Extract the [X, Y] coordinate from the center of the cell holding the provided text.  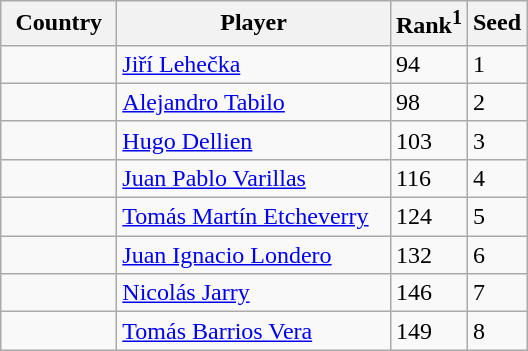
3 [496, 140]
149 [428, 331]
103 [428, 140]
98 [428, 102]
Tomás Martín Etcheverry [254, 217]
7 [496, 293]
124 [428, 217]
Nicolás Jarry [254, 293]
Juan Pablo Varillas [254, 178]
Player [254, 24]
Seed [496, 24]
2 [496, 102]
4 [496, 178]
1 [496, 64]
Rank1 [428, 24]
Country [59, 24]
132 [428, 255]
8 [496, 331]
116 [428, 178]
Alejandro Tabilo [254, 102]
6 [496, 255]
94 [428, 64]
Hugo Dellien [254, 140]
Juan Ignacio Londero [254, 255]
146 [428, 293]
Jiří Lehečka [254, 64]
Tomás Barrios Vera [254, 331]
5 [496, 217]
